Capture the cell that displays the provided text and extract its (x, y) central coordinate. 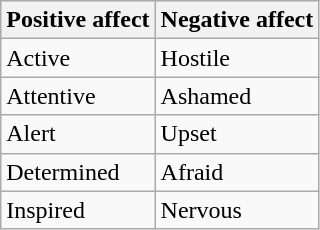
Nervous (237, 210)
Positive affect (78, 20)
Ashamed (237, 96)
Inspired (78, 210)
Alert (78, 134)
Determined (78, 172)
Negative affect (237, 20)
Upset (237, 134)
Afraid (237, 172)
Active (78, 58)
Hostile (237, 58)
Attentive (78, 96)
